Extract the [X, Y] coordinate from the center of the cell holding the provided text.  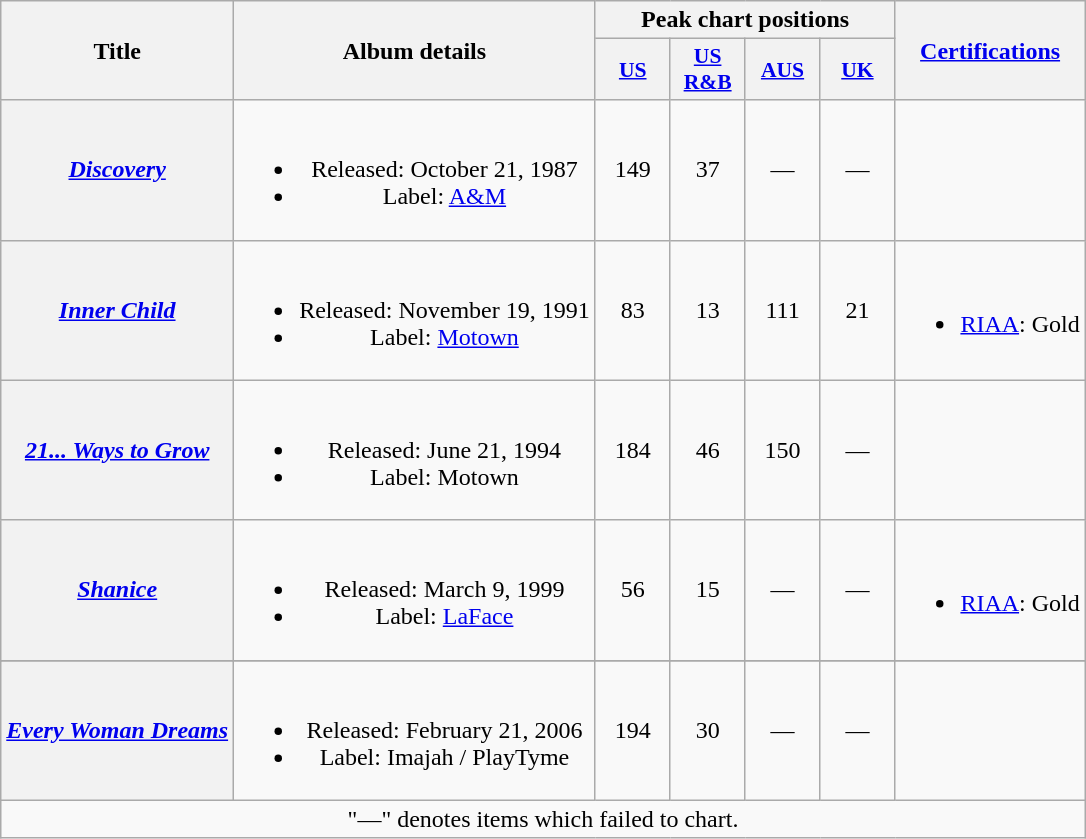
111 [782, 310]
30 [708, 730]
21... Ways to Grow [118, 450]
US [632, 70]
37 [708, 170]
21 [858, 310]
Every Woman Dreams [118, 730]
Released: November 19, 1991Label: Motown [415, 310]
"—" denotes items which failed to chart. [544, 819]
83 [632, 310]
Released: February 21, 2006Label: Imajah / PlayTyme [415, 730]
194 [632, 730]
Peak chart positions [745, 20]
USR&B [708, 70]
UK [858, 70]
184 [632, 450]
Certifications [990, 50]
Album details [415, 50]
AUS [782, 70]
Released: June 21, 1994Label: Motown [415, 450]
150 [782, 450]
149 [632, 170]
15 [708, 590]
Title [118, 50]
Inner Child [118, 310]
Discovery [118, 170]
46 [708, 450]
Shanice [118, 590]
Released: October 21, 1987Label: A&M [415, 170]
13 [708, 310]
Released: March 9, 1999Label: LaFace [415, 590]
56 [632, 590]
